For the text-containing cell, return its midpoint in (x, y) coordinate format. 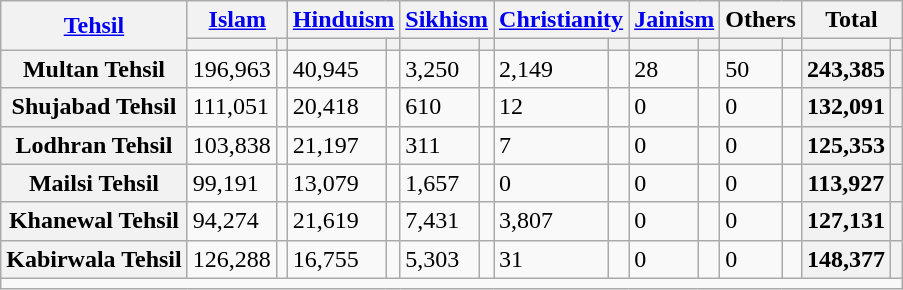
50 (751, 69)
Shujabad Tehsil (94, 107)
Multan Tehsil (94, 69)
Total (851, 20)
13,079 (336, 183)
40,945 (336, 69)
20,418 (336, 107)
311 (440, 145)
Lodhran Tehsil (94, 145)
126,288 (232, 259)
12 (552, 107)
103,838 (232, 145)
16,755 (336, 259)
Kabirwala Tehsil (94, 259)
5,303 (440, 259)
94,274 (232, 221)
99,191 (232, 183)
610 (440, 107)
Hinduism (343, 20)
2,149 (552, 69)
196,963 (232, 69)
148,377 (846, 259)
243,385 (846, 69)
Others (761, 20)
Jainism (674, 20)
Sikhism (447, 20)
28 (664, 69)
Islam (237, 20)
1,657 (440, 183)
125,353 (846, 145)
3,250 (440, 69)
Khanewal Tehsil (94, 221)
Christianity (562, 20)
31 (552, 259)
21,197 (336, 145)
Tehsil (94, 26)
21,619 (336, 221)
132,091 (846, 107)
111,051 (232, 107)
7,431 (440, 221)
127,131 (846, 221)
Mailsi Tehsil (94, 183)
7 (552, 145)
3,807 (552, 221)
113,927 (846, 183)
